Search for the cell housing the specified text and yield its (x, y) center coordinate. 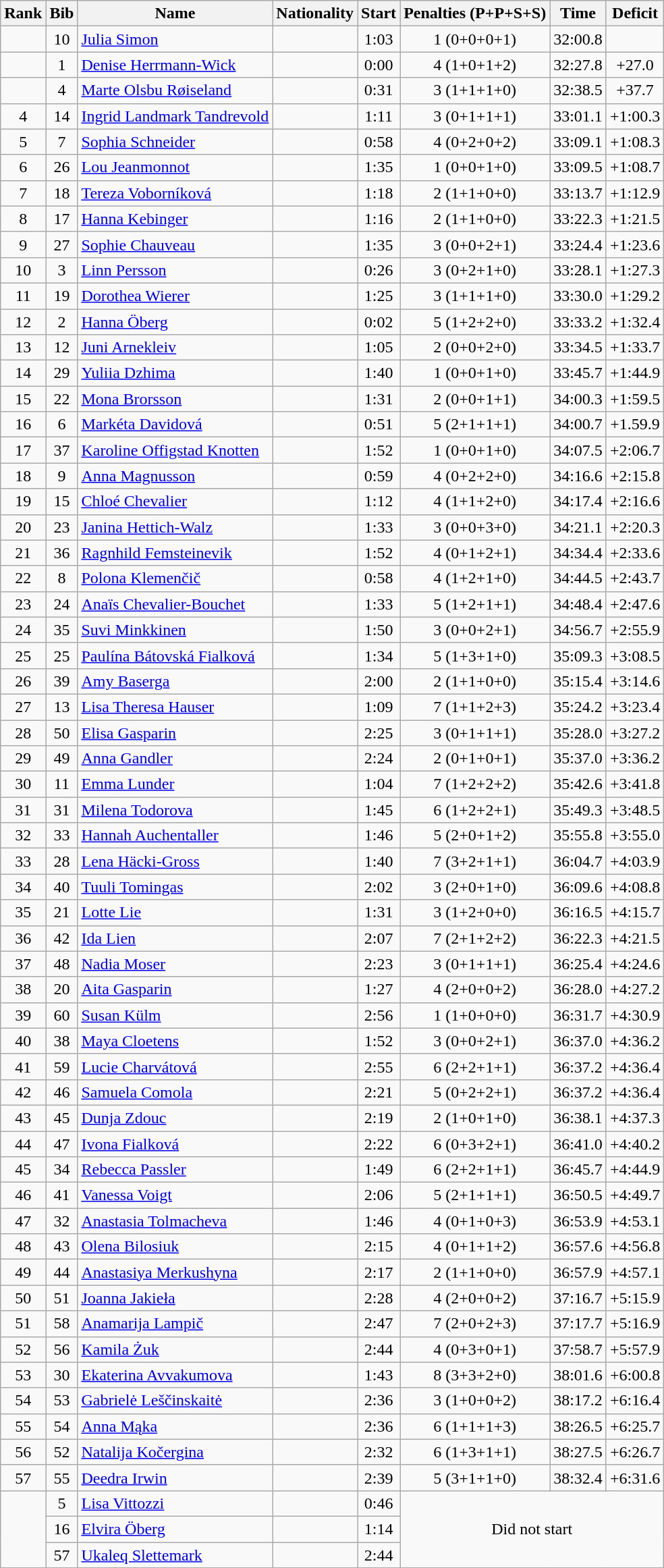
+27.0 (634, 65)
Juni Arnekleiv (175, 348)
Marte Olsbu Røiseland (175, 90)
4 (0+2+2+0) (475, 476)
+1:33.7 (634, 348)
36:22.3 (578, 938)
Lotte Lie (175, 913)
+3:27.2 (634, 732)
1:34 (379, 655)
36:53.9 (578, 1221)
+3:55.0 (634, 836)
Nationality (315, 13)
36:31.7 (578, 1015)
36:50.5 (578, 1195)
+6:25.7 (634, 1426)
59 (62, 1066)
+1:12.9 (634, 193)
33:34.5 (578, 348)
Deedra Irwin (175, 1478)
+3:48.5 (634, 810)
Anna Magnusson (175, 476)
Denise Herrmann-Wick (175, 65)
+3:14.6 (634, 681)
35:15.4 (578, 681)
3 (0+2+1+0) (475, 270)
2:00 (379, 681)
+6:31.6 (634, 1478)
7 (2+1+2+2) (475, 938)
Anamarija Lampič (175, 1324)
Maya Cloetens (175, 1041)
Emma Lunder (175, 784)
Ingrid Landmark Tandrevold (175, 116)
2:55 (379, 1066)
2:24 (379, 759)
+6:16.4 (634, 1401)
35:37.0 (578, 759)
+4:30.9 (634, 1015)
Tereza Voborníková (175, 193)
0:31 (379, 90)
Hanna Öberg (175, 322)
Rank (23, 13)
3 (62, 270)
33:13.7 (578, 193)
38:01.6 (578, 1375)
5 (3+1+1+0) (475, 1478)
+2:43.7 (634, 578)
Hannah Auchentaller (175, 836)
1:49 (379, 1170)
35:28.0 (578, 732)
+1:08.7 (634, 167)
36:28.0 (578, 990)
0:00 (379, 65)
Sophia Schneider (175, 142)
Susan Külm (175, 1015)
1:09 (379, 707)
32:00.8 (578, 39)
+2:47.6 (634, 604)
2:47 (379, 1324)
1 (0+0+0+1) (475, 39)
Start (379, 13)
34:17.4 (578, 502)
36:45.7 (578, 1170)
Janina Hettich-Walz (175, 527)
+1:59.5 (634, 399)
33:28.1 (578, 270)
+1:00.3 (634, 116)
34:56.7 (578, 630)
3 (1+0+0+2) (475, 1401)
Dorothea Wierer (175, 296)
1:50 (379, 630)
33:22.3 (578, 219)
Rebecca Passler (175, 1170)
5 (1+2+2+0) (475, 322)
0:02 (379, 322)
Did not start (532, 1529)
Samuela Comola (175, 1092)
36:16.5 (578, 913)
2 (0+0+1+1) (475, 399)
Lisa Vittozzi (175, 1503)
2:23 (379, 964)
Olena Bilosiuk (175, 1247)
7 (1+2+2+2) (475, 784)
2:17 (379, 1272)
Karoline Offigstad Knotten (175, 450)
8 (3+3+2+0) (475, 1375)
34:00.7 (578, 425)
36:38.1 (578, 1118)
0:46 (379, 1503)
34:07.5 (578, 450)
Hanna Kebinger (175, 219)
Anastasiya Merkushyna (175, 1272)
Ragnhild Femsteinevik (175, 553)
2:22 (379, 1144)
+2:20.3 (634, 527)
Linn Persson (175, 270)
2:39 (379, 1478)
36:09.6 (578, 887)
33:24.4 (578, 244)
Tuuli Tomingas (175, 887)
1:43 (379, 1375)
33:01.1 (578, 116)
0:51 (379, 425)
Penalties (P+P+S+S) (475, 13)
2:25 (379, 732)
33:09.1 (578, 142)
36:57.9 (578, 1272)
4 (1+0+1+2) (475, 65)
+4:27.2 (634, 990)
4 (1+1+2+0) (475, 502)
35:49.3 (578, 810)
Milena Todorova (175, 810)
38:26.5 (578, 1426)
+2:33.6 (634, 553)
Yuliia Dzhima (175, 373)
4 (0+1+2+1) (475, 553)
Vanessa Voigt (175, 1195)
36:04.7 (578, 861)
1 (1+0+0+0) (475, 1015)
+4:36.2 (634, 1041)
1:18 (379, 193)
36:37.0 (578, 1041)
+4:56.8 (634, 1247)
1:04 (379, 784)
+1:21.5 (634, 219)
+4:57.1 (634, 1272)
37:17.7 (578, 1324)
Lou Jeanmonnot (175, 167)
Anaïs Chevalier-Bouchet (175, 604)
36:25.4 (578, 964)
Gabrielė Leščinskaitė (175, 1401)
Lena Häcki-Gross (175, 861)
Markéta Davidová (175, 425)
2:15 (379, 1247)
32:38.5 (578, 90)
34:34.4 (578, 553)
+4:37.3 (634, 1118)
58 (62, 1324)
Sophie Chauveau (175, 244)
Ekaterina Avvakumova (175, 1375)
+2:06.7 (634, 450)
7 (1+1+2+3) (475, 707)
6 (1+2+2+1) (475, 810)
+5:15.9 (634, 1298)
4 (0+3+0+1) (475, 1349)
7 (2+0+2+3) (475, 1324)
35:24.2 (578, 707)
Kamila Żuk (175, 1349)
60 (62, 1015)
34:48.4 (578, 604)
2 (0+1+0+1) (475, 759)
4 (0+2+0+2) (475, 142)
Elisa Gasparin (175, 732)
+4:08.8 (634, 887)
2:56 (379, 1015)
+1.59.9 (634, 425)
+1:44.9 (634, 373)
3 (1+2+0+0) (475, 913)
1:11 (379, 116)
1 (62, 65)
1:27 (379, 990)
0:26 (379, 270)
+1:29.2 (634, 296)
5 (2+0+1+2) (475, 836)
Anastasia Tolmacheva (175, 1221)
Paulína Bátovská Fialková (175, 655)
36:41.0 (578, 1144)
33:33.2 (578, 322)
+3:36.2 (634, 759)
5 (0+2+2+1) (475, 1092)
+4:24.6 (634, 964)
2:21 (379, 1092)
2 (1+0+1+0) (475, 1118)
35:42.6 (578, 784)
35:55.8 (578, 836)
+4:49.7 (634, 1195)
+6:26.7 (634, 1452)
6 (1+1+1+3) (475, 1426)
2:02 (379, 887)
+2:15.8 (634, 476)
Julia Simon (175, 39)
7 (3+2+1+1) (475, 861)
1:14 (379, 1529)
+2:55.9 (634, 630)
2:28 (379, 1298)
Aita Gasparin (175, 990)
+5:16.9 (634, 1324)
34:00.3 (578, 399)
Natalija Kočergina (175, 1452)
34:21.1 (578, 527)
37:58.7 (578, 1349)
33:30.0 (578, 296)
2 (0+0+2+0) (475, 348)
0:59 (379, 476)
4 (0+1+1+2) (475, 1247)
1:03 (379, 39)
34:16.6 (578, 476)
Suvi Minkkinen (175, 630)
6 (0+3+2+1) (475, 1144)
5 (1+2+1+1) (475, 604)
2 (62, 322)
+4:53.1 (634, 1221)
Dunja Zdouc (175, 1118)
+4:15.7 (634, 913)
Time (578, 13)
+1:27.3 (634, 270)
6 (1+3+1+1) (475, 1452)
+2:16.6 (634, 502)
3 (2+0+1+0) (475, 887)
+4:21.5 (634, 938)
38:32.4 (578, 1478)
Anna Gandler (175, 759)
Mona Brorsson (175, 399)
+4:03.9 (634, 861)
+5:57.9 (634, 1349)
Ukaleq Slettemark (175, 1555)
35:09.3 (578, 655)
1:45 (379, 810)
Anna Mąka (175, 1426)
32:27.8 (578, 65)
Lisa Theresa Hauser (175, 707)
Joanna Jakieła (175, 1298)
+1:23.6 (634, 244)
2:07 (379, 938)
+1:08.3 (634, 142)
4 (1+2+1+0) (475, 578)
1:05 (379, 348)
2:06 (379, 1195)
Chloé Chevalier (175, 502)
1:16 (379, 219)
33:09.5 (578, 167)
36:57.6 (578, 1247)
Polona Klemenčič (175, 578)
1:25 (379, 296)
33:45.7 (578, 373)
+3:41.8 (634, 784)
34:44.5 (578, 578)
+6:00.8 (634, 1375)
Amy Baserga (175, 681)
+4:44.9 (634, 1170)
Ida Lien (175, 938)
4 (0+1+0+3) (475, 1221)
Ivona Fialková (175, 1144)
Deficit (634, 13)
+1:32.4 (634, 322)
Elvira Öberg (175, 1529)
3 (0+0+3+0) (475, 527)
Bib (62, 13)
2:19 (379, 1118)
+37.7 (634, 90)
+3:23.4 (634, 707)
Lucie Charvátová (175, 1066)
1:12 (379, 502)
38:17.2 (578, 1401)
+4:40.2 (634, 1144)
+3:08.5 (634, 655)
2:32 (379, 1452)
38:27.5 (578, 1452)
Nadia Moser (175, 964)
Name (175, 13)
37:16.7 (578, 1298)
5 (1+3+1+0) (475, 655)
